Identify which cell holds the provided text, then report its (X, Y) central coordinate. 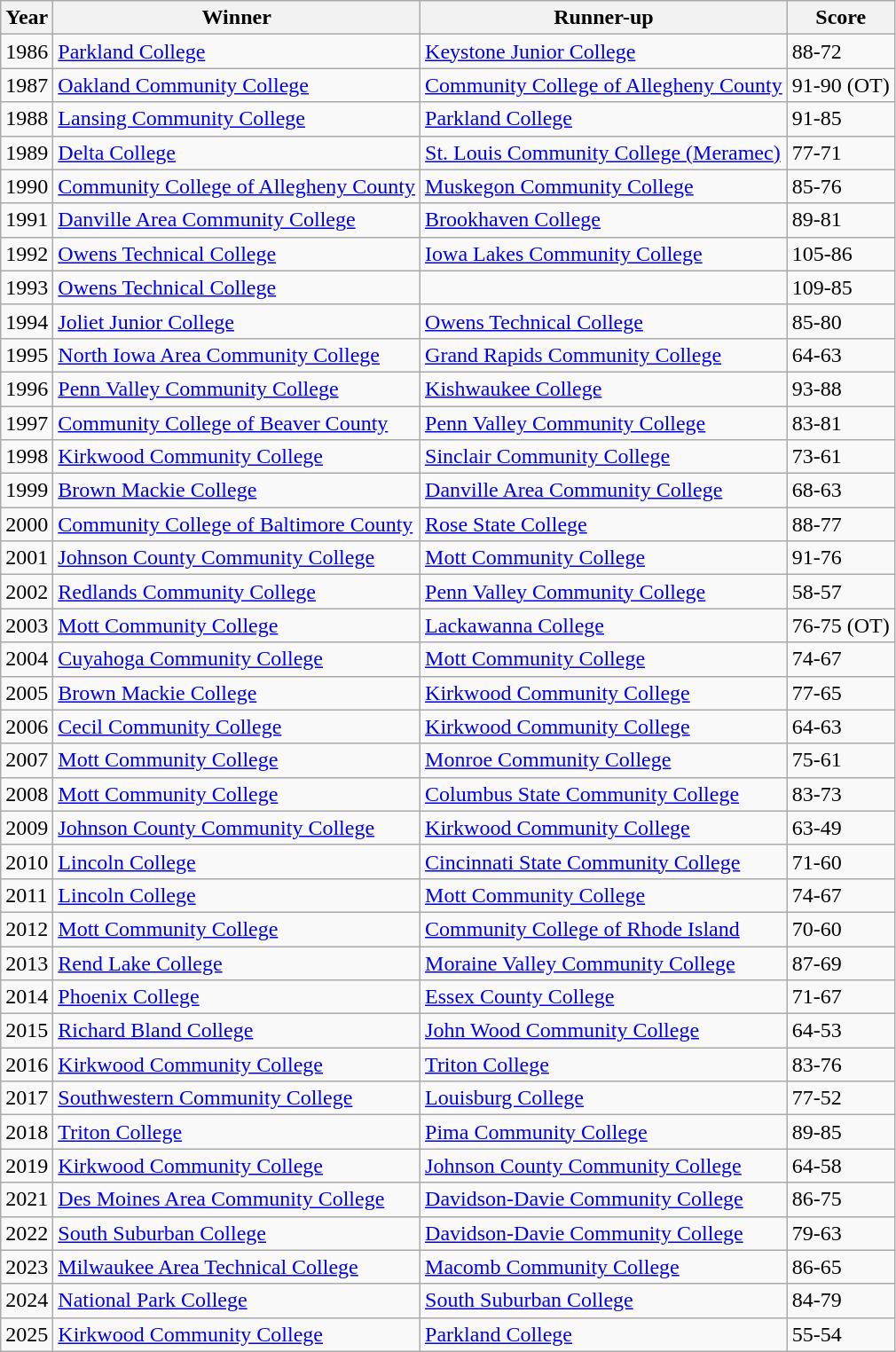
1990 (27, 186)
2019 (27, 1166)
55-54 (841, 1334)
Delta College (237, 153)
1996 (27, 389)
Muskegon Community College (604, 186)
2002 (27, 592)
Year (27, 18)
64-58 (841, 1166)
Pima Community College (604, 1132)
2003 (27, 625)
Des Moines Area Community College (237, 1199)
Kishwaukee College (604, 389)
77-52 (841, 1098)
Columbus State Community College (604, 794)
70-60 (841, 929)
Community College of Beaver County (237, 423)
1987 (27, 85)
88-77 (841, 524)
2007 (27, 760)
1993 (27, 287)
St. Louis Community College (Meramec) (604, 153)
Redlands Community College (237, 592)
86-65 (841, 1267)
71-67 (841, 997)
Score (841, 18)
63-49 (841, 828)
79-63 (841, 1233)
91-76 (841, 558)
64-53 (841, 1031)
2012 (27, 929)
2005 (27, 693)
Cuyahoga Community College (237, 659)
Brookhaven College (604, 220)
73-61 (841, 457)
Rose State College (604, 524)
89-81 (841, 220)
71-60 (841, 861)
2017 (27, 1098)
Iowa Lakes Community College (604, 254)
86-75 (841, 1199)
58-57 (841, 592)
2000 (27, 524)
85-76 (841, 186)
1992 (27, 254)
76-75 (OT) (841, 625)
2016 (27, 1065)
2001 (27, 558)
Joliet Junior College (237, 321)
Moraine Valley Community College (604, 963)
1995 (27, 355)
Cincinnati State Community College (604, 861)
Winner (237, 18)
93-88 (841, 389)
2006 (27, 727)
2013 (27, 963)
77-65 (841, 693)
1997 (27, 423)
1999 (27, 491)
1986 (27, 51)
85-80 (841, 321)
2004 (27, 659)
75-61 (841, 760)
Sinclair Community College (604, 457)
Community College of Baltimore County (237, 524)
84-79 (841, 1301)
87-69 (841, 963)
Louisburg College (604, 1098)
2023 (27, 1267)
88-72 (841, 51)
Cecil Community College (237, 727)
77-71 (841, 153)
2022 (27, 1233)
1998 (27, 457)
2014 (27, 997)
1991 (27, 220)
89-85 (841, 1132)
2018 (27, 1132)
68-63 (841, 491)
Southwestern Community College (237, 1098)
2025 (27, 1334)
2008 (27, 794)
2011 (27, 895)
1994 (27, 321)
91-85 (841, 119)
109-85 (841, 287)
2009 (27, 828)
John Wood Community College (604, 1031)
National Park College (237, 1301)
Milwaukee Area Technical College (237, 1267)
North Iowa Area Community College (237, 355)
Lackawanna College (604, 625)
83-76 (841, 1065)
Grand Rapids Community College (604, 355)
2021 (27, 1199)
Essex County College (604, 997)
Lansing Community College (237, 119)
Monroe Community College (604, 760)
2015 (27, 1031)
Oakland Community College (237, 85)
Macomb Community College (604, 1267)
Keystone Junior College (604, 51)
Phoenix College (237, 997)
Community College of Rhode Island (604, 929)
1989 (27, 153)
83-81 (841, 423)
83-73 (841, 794)
1988 (27, 119)
2024 (27, 1301)
105-86 (841, 254)
Runner-up (604, 18)
2010 (27, 861)
Richard Bland College (237, 1031)
91-90 (OT) (841, 85)
Rend Lake College (237, 963)
